Identify which cell holds the provided text, then report its (X, Y) central coordinate. 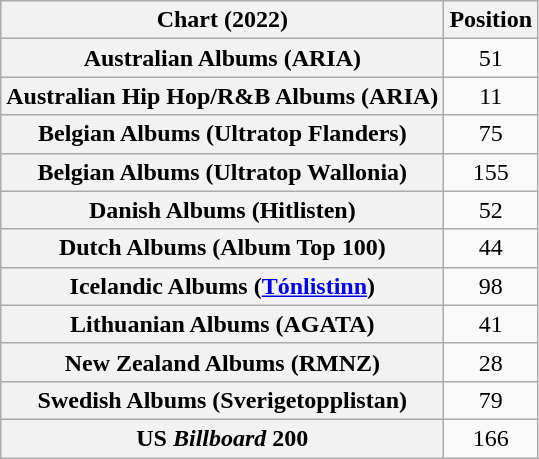
11 (491, 96)
155 (491, 172)
US Billboard 200 (222, 438)
44 (491, 248)
Danish Albums (Hitlisten) (222, 210)
Swedish Albums (Sverigetopplistan) (222, 400)
98 (491, 286)
Dutch Albums (Album Top 100) (222, 248)
51 (491, 58)
Belgian Albums (Ultratop Wallonia) (222, 172)
New Zealand Albums (RMNZ) (222, 362)
Chart (2022) (222, 20)
Position (491, 20)
41 (491, 324)
Australian Albums (ARIA) (222, 58)
75 (491, 134)
Belgian Albums (Ultratop Flanders) (222, 134)
79 (491, 400)
Australian Hip Hop/R&B Albums (ARIA) (222, 96)
166 (491, 438)
Lithuanian Albums (AGATA) (222, 324)
Icelandic Albums (Tónlistinn) (222, 286)
52 (491, 210)
28 (491, 362)
